Return [x, y] of the center of cell containing provided text 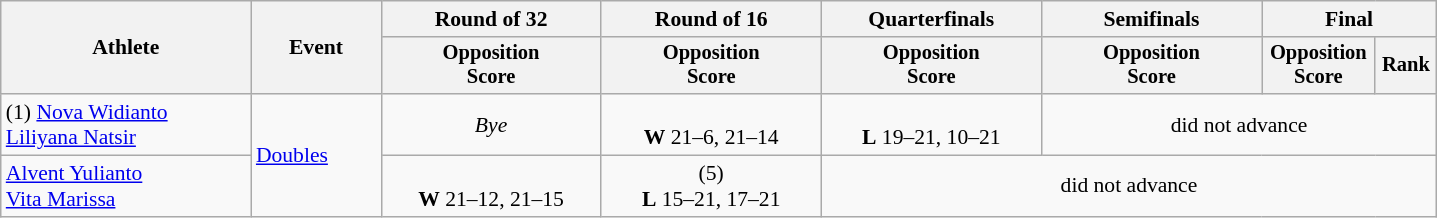
Rank [1406, 66]
Bye [491, 124]
W 21–12, 21–15 [491, 186]
Doubles [316, 155]
Round of 32 [491, 19]
(5) L 15–21, 17–21 [711, 186]
Athlete [126, 48]
Final [1350, 19]
Quarterfinals [931, 19]
Event [316, 48]
(1) Nova Widianto Liliyana Natsir [126, 124]
Round of 16 [711, 19]
W 21–6, 21–14 [711, 124]
Alvent Yulianto Vita Marissa [126, 186]
L 19–21, 10–21 [931, 124]
Semifinals [1151, 19]
